Identify which cell holds the provided text, then report its (X, Y) central coordinate. 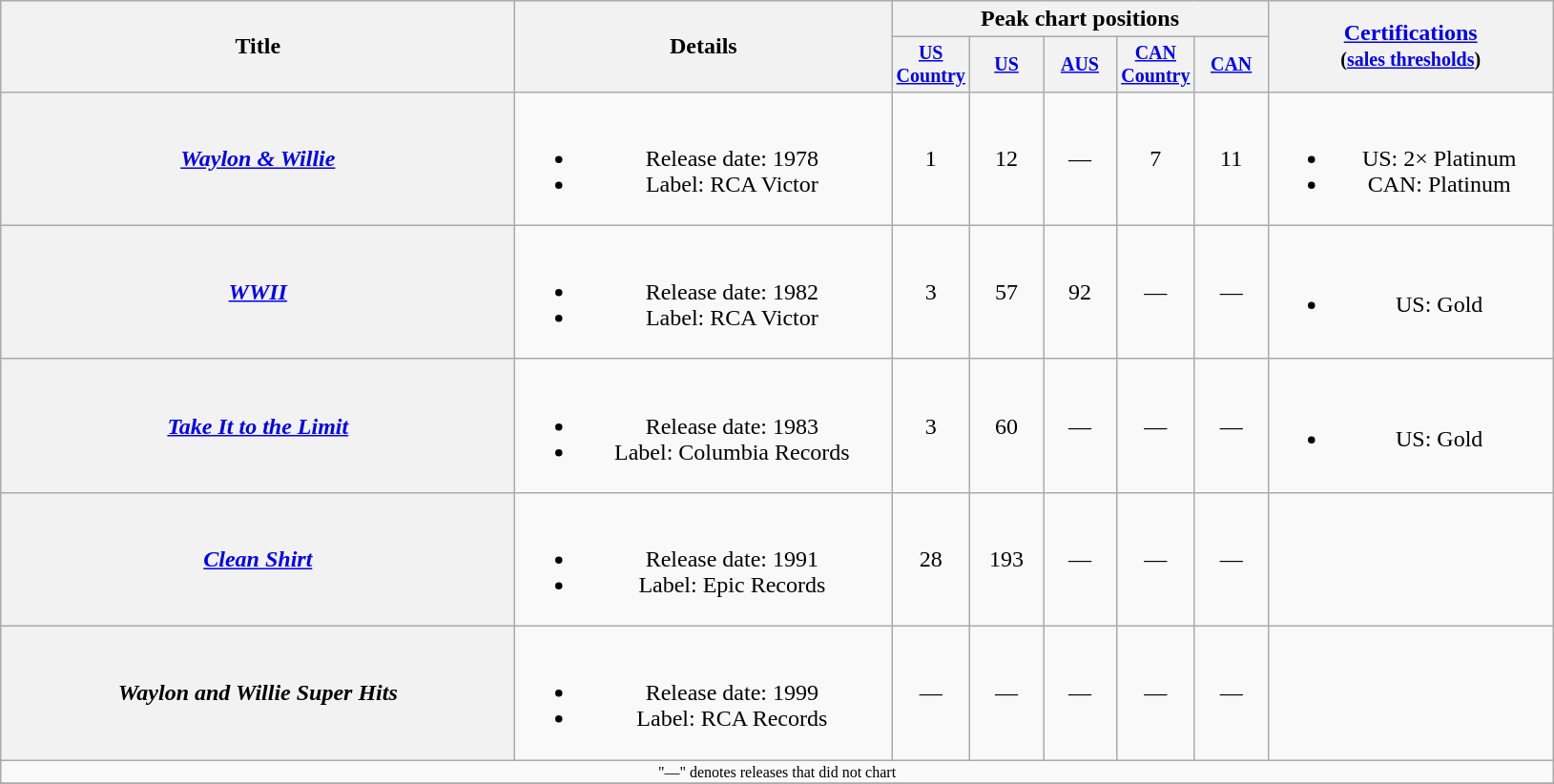
"—" denotes releases that did not chart (777, 772)
92 (1080, 292)
28 (931, 559)
Waylon and Willie Super Hits (258, 693)
US Country (931, 65)
Clean Shirt (258, 559)
Release date: 1982Label: RCA Victor (704, 292)
WWII (258, 292)
Title (258, 47)
Peak chart positions (1080, 19)
Release date: 1991Label: Epic Records (704, 559)
AUS (1080, 65)
12 (1007, 158)
Release date: 1999Label: RCA Records (704, 693)
Waylon & Willie (258, 158)
7 (1155, 158)
US (1007, 65)
Release date: 1978Label: RCA Victor (704, 158)
Take It to the Limit (258, 425)
Details (704, 47)
Certifications(sales thresholds) (1410, 47)
193 (1007, 559)
Release date: 1983Label: Columbia Records (704, 425)
60 (1007, 425)
57 (1007, 292)
CAN (1231, 65)
11 (1231, 158)
US: 2× PlatinumCAN: Platinum (1410, 158)
CAN Country (1155, 65)
1 (931, 158)
